From the cell containing the given text, extract its center point as [x, y] coordinate. 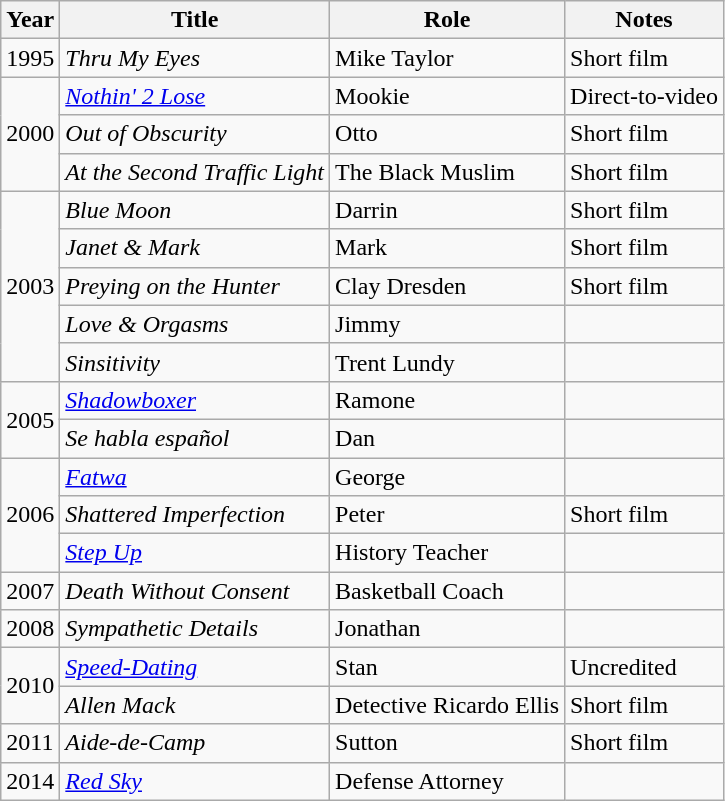
2006 [30, 515]
Preying on the Hunter [195, 286]
At the Second Traffic Light [195, 172]
Sutton [448, 743]
Dan [448, 438]
2003 [30, 286]
Shattered Imperfection [195, 515]
Role [448, 20]
Uncredited [644, 667]
1995 [30, 58]
Step Up [195, 553]
The Black Muslim [448, 172]
Detective Ricardo Ellis [448, 705]
Year [30, 20]
Mike Taylor [448, 58]
Speed-Dating [195, 667]
Out of Obscurity [195, 134]
Jimmy [448, 324]
Se habla español [195, 438]
Ramone [448, 400]
Peter [448, 515]
Direct-to-video [644, 96]
Allen Mack [195, 705]
Blue Moon [195, 210]
Sympathetic Details [195, 629]
Jonathan [448, 629]
Darrin [448, 210]
Fatwa [195, 477]
2008 [30, 629]
Mookie [448, 96]
Shadowboxer [195, 400]
Title [195, 20]
Basketball Coach [448, 591]
Thru My Eyes [195, 58]
2000 [30, 134]
Otto [448, 134]
2007 [30, 591]
2011 [30, 743]
Death Without Consent [195, 591]
George [448, 477]
2005 [30, 419]
2014 [30, 781]
Clay Dresden [448, 286]
Nothin' 2 Lose [195, 96]
Aide-de-Camp [195, 743]
Love & Orgasms [195, 324]
Red Sky [195, 781]
Defense Attorney [448, 781]
2010 [30, 686]
Notes [644, 20]
Mark [448, 248]
Stan [448, 667]
Trent Lundy [448, 362]
Janet & Mark [195, 248]
Sinsitivity [195, 362]
History Teacher [448, 553]
